Return (x, y) of the center of cell containing provided text 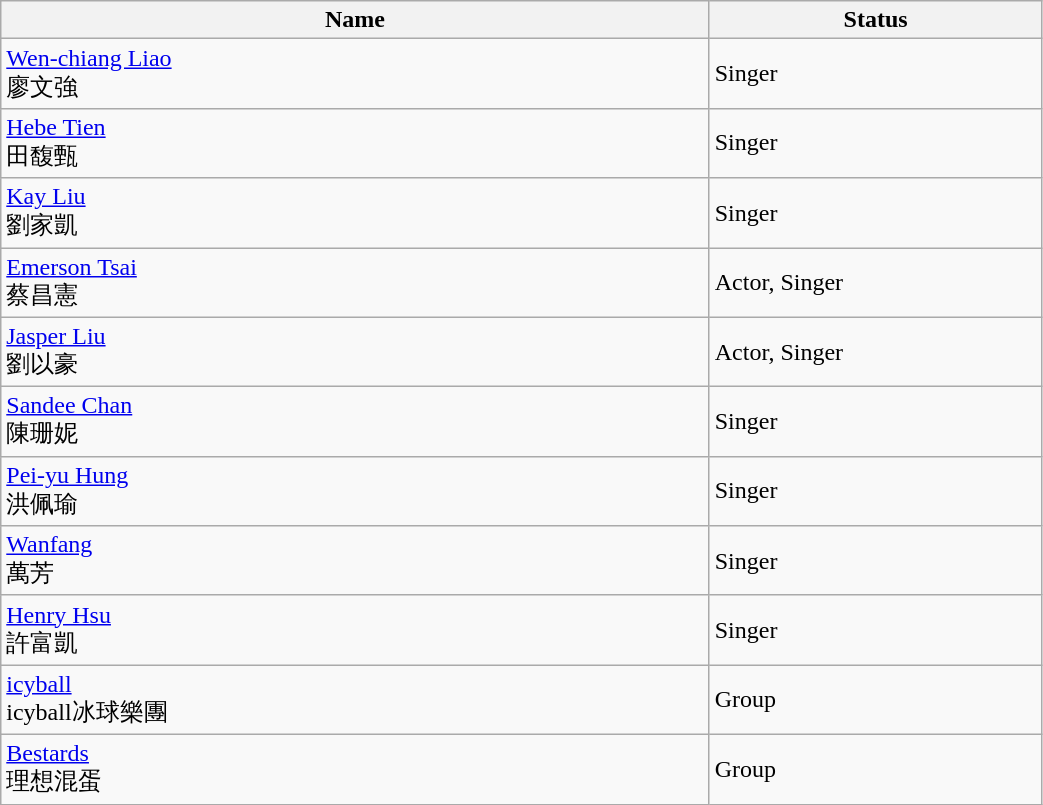
Wen-chiang Liao 廖文強 (355, 74)
Kay Liu 劉家凱 (355, 213)
Wanfang 萬芳 (355, 561)
Name (355, 20)
icyball icyball冰球樂團 (355, 700)
Bestards 理想混蛋 (355, 769)
Sandee Chan 陳珊妮 (355, 422)
Emerson Tsai 蔡昌憲 (355, 283)
Status (876, 20)
Henry Hsu 許富凱 (355, 630)
Jasper Liu 劉以豪 (355, 352)
Hebe Tien 田馥甄 (355, 143)
Pei-yu Hung 洪佩瑜 (355, 491)
